Identify which cell holds the provided text, then report its (x, y) central coordinate. 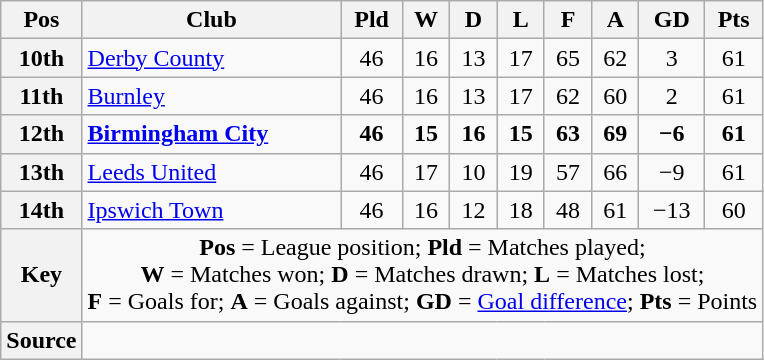
Key (42, 275)
Pts (734, 20)
GD (672, 20)
2 (672, 96)
10th (42, 58)
10 (474, 172)
69 (616, 134)
A (616, 20)
−13 (672, 210)
66 (616, 172)
57 (568, 172)
Burnley (212, 96)
63 (568, 134)
Pld (372, 20)
Club (212, 20)
19 (520, 172)
11th (42, 96)
18 (520, 210)
14th (42, 210)
Derby County (212, 58)
48 (568, 210)
−9 (672, 172)
−6 (672, 134)
L (520, 20)
W (426, 20)
12th (42, 134)
Pos (42, 20)
13th (42, 172)
3 (672, 58)
Leeds United (212, 172)
12 (474, 210)
F (568, 20)
Source (42, 340)
D (474, 20)
Ipswich Town (212, 210)
65 (568, 58)
Birmingham City (212, 134)
